From the cell containing the given text, extract its center point as (X, Y) coordinate. 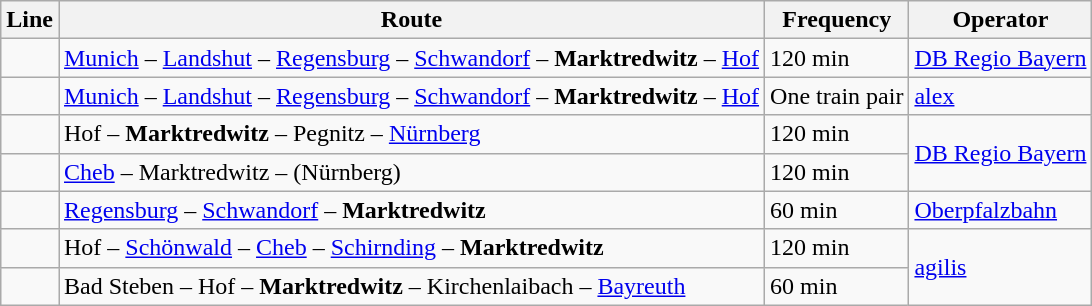
Cheb – Marktredwitz – (Nürnberg) (411, 172)
Hof – Marktredwitz – Pegnitz – Nürnberg (411, 134)
Line (30, 20)
alex (1000, 96)
One train pair (837, 96)
Bad Steben – Hof – Marktredwitz – Kirchenlaibach – Bayreuth (411, 286)
Hof – Schönwald – Cheb – Schirnding – Marktredwitz (411, 248)
agilis (1000, 267)
Oberpfalzbahn (1000, 210)
Operator (1000, 20)
Regensburg – Schwandorf – Marktredwitz (411, 210)
Frequency (837, 20)
Route (411, 20)
